From the cell containing the given text, extract its center point as [X, Y] coordinate. 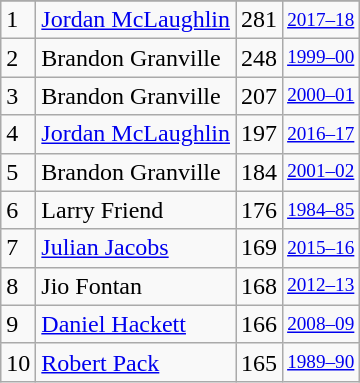
2012–13 [321, 286]
207 [260, 96]
3 [18, 96]
165 [260, 362]
2001–02 [321, 172]
Jio Fontan [136, 286]
5 [18, 172]
7 [18, 248]
1999–00 [321, 58]
184 [260, 172]
248 [260, 58]
2008–09 [321, 324]
2016–17 [321, 134]
10 [18, 362]
Daniel Hackett [136, 324]
Larry Friend [136, 210]
8 [18, 286]
Julian Jacobs [136, 248]
281 [260, 20]
2015–16 [321, 248]
9 [18, 324]
1984–85 [321, 210]
6 [18, 210]
2 [18, 58]
1989–90 [321, 362]
2000–01 [321, 96]
4 [18, 134]
168 [260, 286]
166 [260, 324]
169 [260, 248]
2017–18 [321, 20]
176 [260, 210]
1 [18, 20]
Robert Pack [136, 362]
197 [260, 134]
